Locate the cell with the specified text and output its [X, Y] center coordinate. 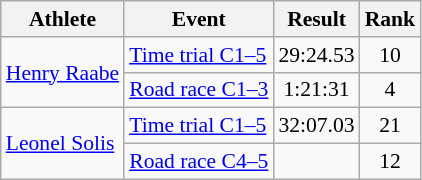
Leonel Solis [62, 144]
1:21:31 [316, 90]
21 [390, 126]
Rank [390, 19]
12 [390, 162]
Road race C4–5 [198, 162]
Road race C1–3 [198, 90]
Athlete [62, 19]
10 [390, 55]
Henry Raabe [62, 72]
29:24.53 [316, 55]
32:07.03 [316, 126]
Event [198, 19]
Result [316, 19]
4 [390, 90]
